Locate the cell with the specified text and output its [x, y] center coordinate. 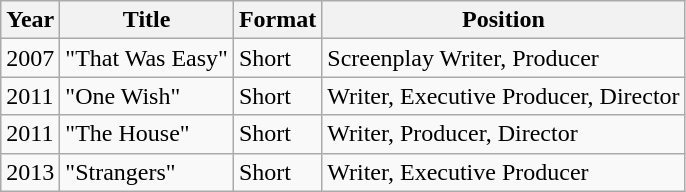
Writer, Executive Producer, Director [504, 96]
Position [504, 20]
"That Was Easy" [147, 58]
2013 [30, 172]
Year [30, 20]
2007 [30, 58]
Writer, Executive Producer [504, 172]
"Strangers" [147, 172]
"The House" [147, 134]
Title [147, 20]
Writer, Producer, Director [504, 134]
Screenplay Writer, Producer [504, 58]
Format [277, 20]
"One Wish" [147, 96]
